Pinpoint the cell where the given text exists, returning its (x, y) midpoint coordinate. 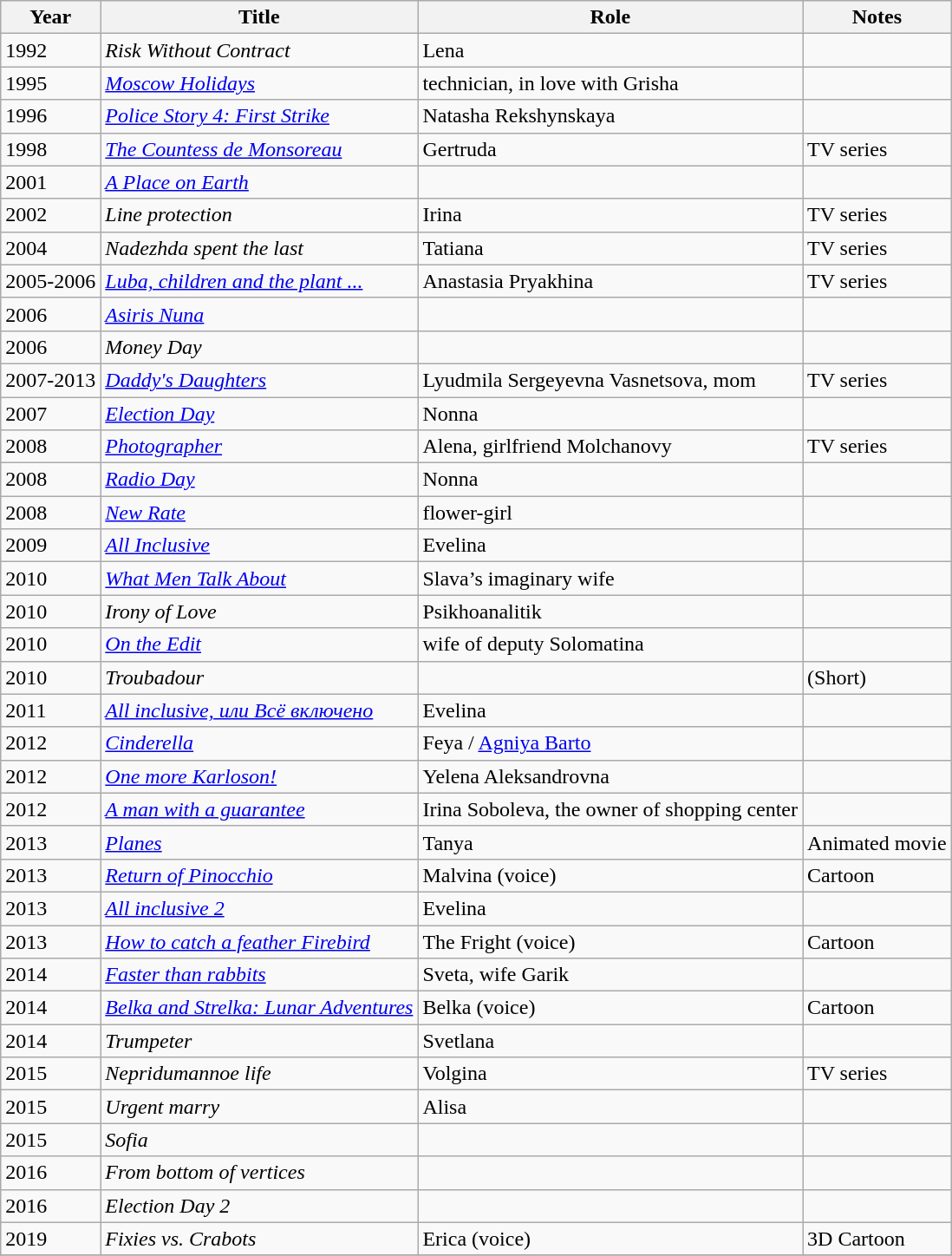
2001 (50, 182)
Belka (voice) (610, 1008)
Lena (610, 50)
What Men Talk About (259, 579)
2007-2013 (50, 380)
Tanya (610, 842)
Nepridumannoe life (259, 1074)
Lyudmila Sergeyevna Vasnetsova, mom (610, 380)
Slava’s imaginary wife (610, 579)
Police Story 4: First Strike (259, 116)
All inclusive 2 (259, 908)
technician, in love with Grisha (610, 83)
Tatiana (610, 248)
Return of Pinocchio (259, 875)
Election Day 2 (259, 1206)
Money Day (259, 347)
Alena, girlfriend Molchanovy (610, 447)
Photographer (259, 447)
wife of deputy Solomatina (610, 644)
All Inclusive (259, 546)
Cinderella (259, 743)
1992 (50, 50)
Alisa (610, 1107)
The Countess de Monsoreau (259, 149)
One more Karloson! (259, 776)
2004 (50, 248)
Anastasia Pryakhina (610, 281)
Svetlana (610, 1041)
Daddy's Daughters (259, 380)
Troubadour (259, 677)
2005-2006 (50, 281)
Radio Day (259, 480)
Year (50, 17)
(Short) (877, 677)
Irina (610, 215)
Trumpeter (259, 1041)
Yelena Aleksandrovna (610, 776)
Sveta, wife Garik (610, 975)
Luba, children and the plant ... (259, 281)
2019 (50, 1239)
Notes (877, 17)
Psikhoanalitik (610, 612)
Asiris Nuna (259, 314)
flower-girl (610, 513)
Volgina (610, 1074)
Animated movie (877, 842)
2002 (50, 215)
Gertruda (610, 149)
Natasha Rekshynskaya (610, 116)
Role (610, 17)
Feya / Agniya Barto (610, 743)
Belka and Strelka: Lunar Adventures (259, 1008)
2009 (50, 546)
Risk Without Contract (259, 50)
The Fright (voice) (610, 941)
Nadezhda spent the last (259, 248)
Fixies vs. Crabots (259, 1239)
Irony of Love (259, 612)
Line protection (259, 215)
Malvina (voice) (610, 875)
New Rate (259, 513)
Election Day (259, 414)
Irina Soboleva, the owner of shopping center (610, 809)
Sofia (259, 1140)
1995 (50, 83)
All inclusive, или Всё включено (259, 710)
Moscow Holidays (259, 83)
1998 (50, 149)
A man with a guarantee (259, 809)
On the Edit (259, 644)
How to catch a feather Firebird (259, 941)
2007 (50, 414)
Urgent marry (259, 1107)
3D Cartoon (877, 1239)
From bottom of vertices (259, 1173)
Planes (259, 842)
Faster than rabbits (259, 975)
1996 (50, 116)
Title (259, 17)
Erica (voice) (610, 1239)
2011 (50, 710)
A Place on Earth (259, 182)
